Return the (X, Y) coordinate for the center point of the cell that contains the specified text.  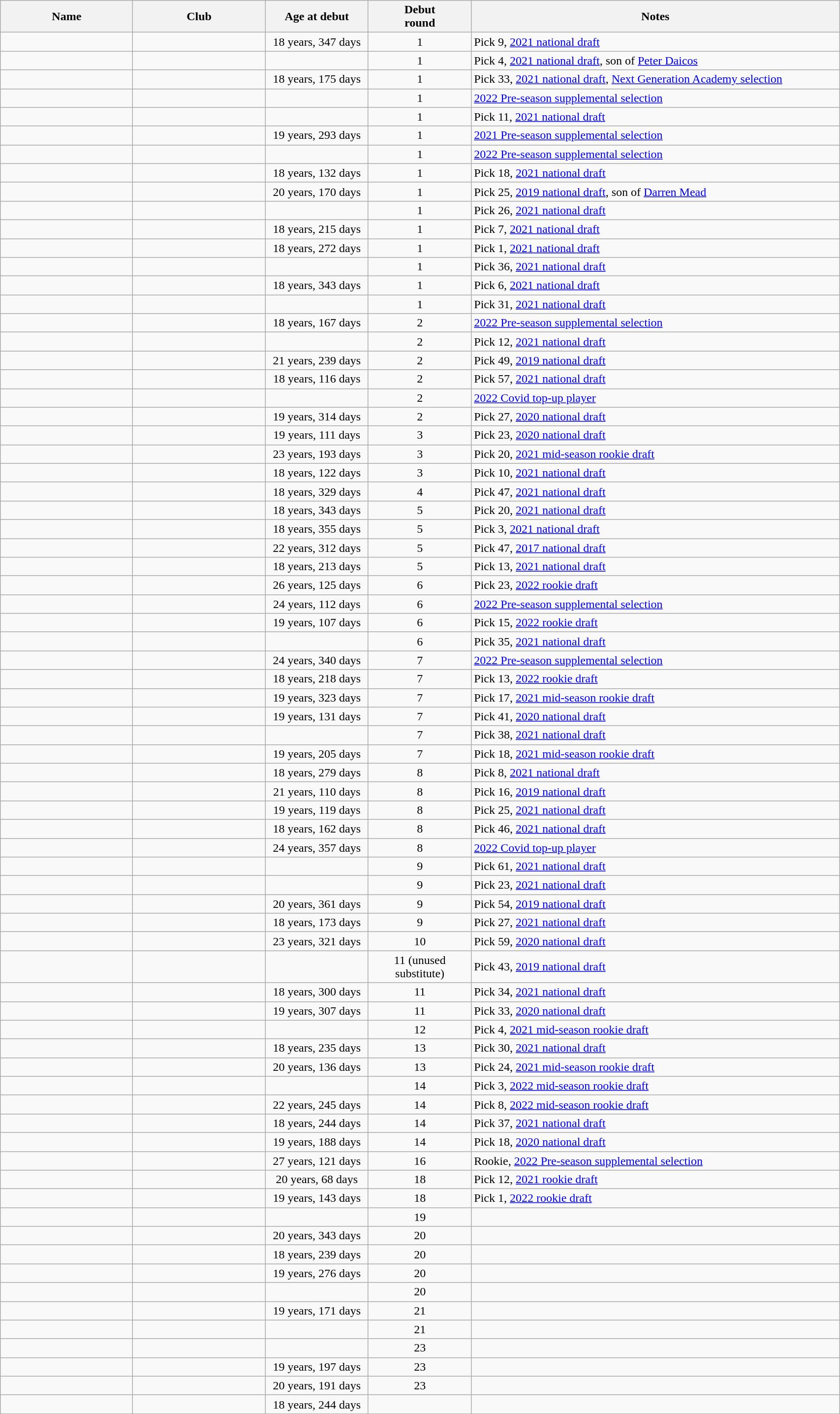
18 years, 300 days (317, 992)
Pick 49, 2019 national draft (655, 360)
Pick 9, 2021 national draft (655, 42)
19 years, 293 days (317, 135)
18 years, 355 days (317, 529)
Pick 34, 2021 national draft (655, 992)
18 years, 347 days (317, 42)
11 (unused substitute) (419, 967)
19 years, 119 days (317, 810)
19 years, 197 days (317, 1367)
Pick 36, 2021 national draft (655, 267)
18 years, 218 days (317, 679)
19 years, 307 days (317, 1011)
18 years, 329 days (317, 491)
19 years, 143 days (317, 1198)
Pick 23, 2022 rookie draft (655, 585)
Pick 47, 2017 national draft (655, 548)
12 (419, 1029)
Debutround (419, 17)
19 years, 276 days (317, 1273)
19 years, 188 days (317, 1142)
18 years, 173 days (317, 923)
Pick 15, 2022 rookie draft (655, 623)
Pick 13, 2022 rookie draft (655, 679)
Pick 41, 2020 national draft (655, 716)
Pick 59, 2020 national draft (655, 941)
Pick 13, 2021 national draft (655, 567)
Pick 12, 2021 national draft (655, 342)
18 years, 122 days (317, 473)
Pick 1, 2021 national draft (655, 248)
19 years, 131 days (317, 716)
Pick 3, 2022 mid-season rookie draft (655, 1086)
Pick 20, 2021 mid-season rookie draft (655, 454)
21 years, 110 days (317, 791)
Pick 30, 2021 national draft (655, 1048)
Notes (655, 17)
19 years, 323 days (317, 698)
Pick 26, 2021 national draft (655, 210)
22 years, 312 days (317, 548)
23 years, 321 days (317, 941)
20 years, 191 days (317, 1385)
18 years, 132 days (317, 173)
Pick 25, 2019 national draft, son of Darren Mead (655, 192)
18 years, 239 days (317, 1254)
19 years, 171 days (317, 1311)
Pick 37, 2021 national draft (655, 1123)
18 years, 175 days (317, 79)
Pick 25, 2021 national draft (655, 810)
Pick 27, 2021 national draft (655, 923)
Rookie, 2022 Pre-season supplemental selection (655, 1160)
Pick 6, 2021 national draft (655, 286)
18 years, 167 days (317, 323)
Pick 3, 2021 national draft (655, 529)
Pick 10, 2021 national draft (655, 473)
Pick 35, 2021 national draft (655, 642)
Name (67, 17)
Pick 54, 2019 national draft (655, 904)
22 years, 245 days (317, 1104)
2021 Pre-season supplemental selection (655, 135)
Pick 18, 2020 national draft (655, 1142)
Club (199, 17)
Pick 43, 2019 national draft (655, 967)
Age at debut (317, 17)
Pick 12, 2021 rookie draft (655, 1180)
Pick 38, 2021 national draft (655, 735)
19 years, 314 days (317, 417)
Pick 4, 2021 national draft, son of Peter Daicos (655, 61)
Pick 33, 2020 national draft (655, 1011)
20 years, 68 days (317, 1180)
Pick 20, 2021 national draft (655, 510)
Pick 31, 2021 national draft (655, 304)
21 years, 239 days (317, 360)
Pick 17, 2021 mid-season rookie draft (655, 698)
Pick 27, 2020 national draft (655, 417)
19 years, 205 days (317, 754)
24 years, 357 days (317, 847)
20 years, 170 days (317, 192)
Pick 24, 2021 mid-season rookie draft (655, 1067)
18 years, 215 days (317, 229)
26 years, 125 days (317, 585)
10 (419, 941)
Pick 57, 2021 national draft (655, 379)
20 years, 136 days (317, 1067)
19 (419, 1217)
23 years, 193 days (317, 454)
Pick 11, 2021 national draft (655, 117)
Pick 16, 2019 national draft (655, 791)
Pick 8, 2022 mid-season rookie draft (655, 1104)
18 years, 162 days (317, 829)
Pick 23, 2020 national draft (655, 435)
19 years, 107 days (317, 623)
18 years, 279 days (317, 772)
27 years, 121 days (317, 1160)
Pick 47, 2021 national draft (655, 491)
Pick 8, 2021 national draft (655, 772)
Pick 18, 2021 mid-season rookie draft (655, 754)
Pick 61, 2021 national draft (655, 867)
Pick 1, 2022 rookie draft (655, 1198)
Pick 23, 2021 national draft (655, 885)
Pick 7, 2021 national draft (655, 229)
18 years, 235 days (317, 1048)
18 years, 116 days (317, 379)
24 years, 340 days (317, 660)
Pick 18, 2021 national draft (655, 173)
Pick 4, 2021 mid-season rookie draft (655, 1029)
18 years, 213 days (317, 567)
Pick 33, 2021 national draft, Next Generation Academy selection (655, 79)
16 (419, 1160)
Pick 46, 2021 national draft (655, 829)
4 (419, 491)
20 years, 343 days (317, 1236)
18 years, 272 days (317, 248)
24 years, 112 days (317, 604)
20 years, 361 days (317, 904)
19 years, 111 days (317, 435)
